Scan for the cell matching the given text and deliver its (x, y) coordinate at center. 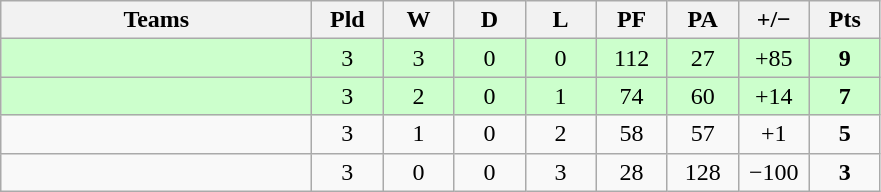
PA (702, 20)
D (490, 20)
57 (702, 134)
Teams (156, 20)
PF (632, 20)
7 (844, 96)
L (560, 20)
+85 (774, 58)
128 (702, 172)
28 (632, 172)
Pld (348, 20)
+/− (774, 20)
27 (702, 58)
74 (632, 96)
Pts (844, 20)
9 (844, 58)
W (418, 20)
−100 (774, 172)
58 (632, 134)
60 (702, 96)
+14 (774, 96)
5 (844, 134)
+1 (774, 134)
112 (632, 58)
